Output the (x, y) coordinate of the center of the cell containing the given text.  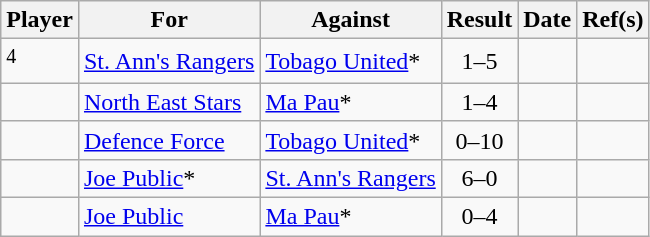
Joe Public (168, 217)
Result (479, 20)
Player (40, 20)
1–5 (479, 62)
Defence Force (168, 140)
Against (350, 20)
Date (548, 20)
Joe Public* (168, 178)
For (168, 20)
1–4 (479, 102)
0–10 (479, 140)
North East Stars (168, 102)
6–0 (479, 178)
4 (40, 62)
Ref(s) (613, 20)
0–4 (479, 217)
